Return the (x, y) coordinate for the center point of the cell that contains the specified text.  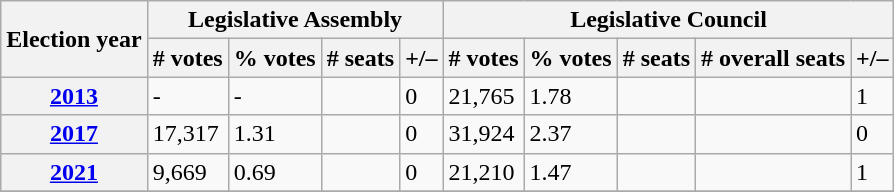
17,317 (188, 134)
Legislative Council (668, 20)
9,669 (188, 172)
# overall seats (774, 58)
2021 (74, 172)
2013 (74, 96)
21,210 (484, 172)
1.47 (570, 172)
1.31 (274, 134)
21,765 (484, 96)
0.69 (274, 172)
Election year (74, 39)
31,924 (484, 134)
2017 (74, 134)
1.78 (570, 96)
Legislative Assembly (295, 20)
2.37 (570, 134)
